Scan for the cell matching the given text and deliver its [x, y] coordinate at center. 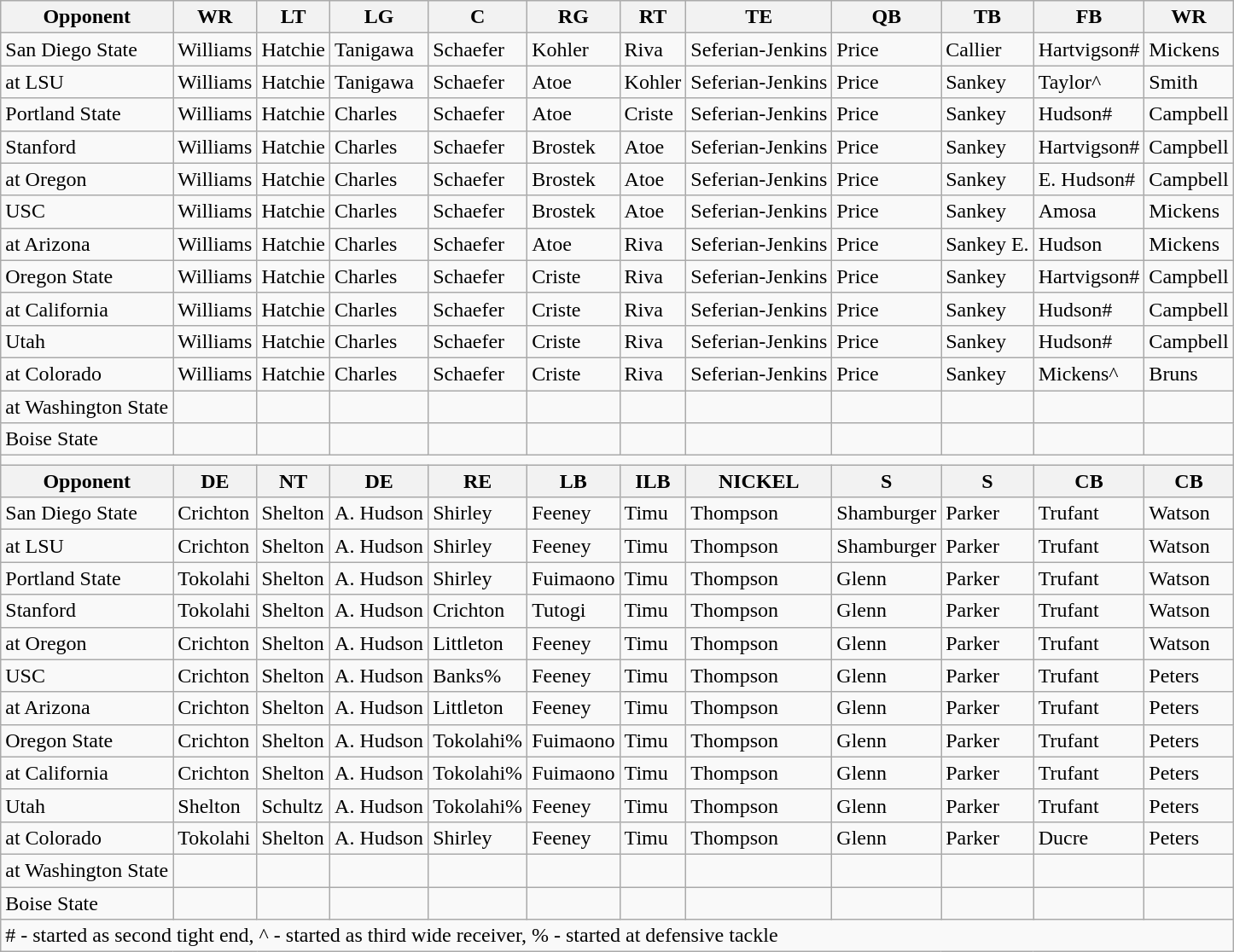
FB [1089, 17]
TE [760, 17]
E. Hudson# [1089, 179]
RT [653, 17]
Taylor^ [1089, 82]
Sankey E. [987, 244]
Mickens^ [1089, 374]
Ducre [1089, 838]
TB [987, 17]
NT [294, 481]
RE [478, 481]
NICKEL [760, 481]
Amosa [1089, 212]
LG [379, 17]
Bruns [1189, 374]
Callier [987, 49]
LT [294, 17]
Schultz [294, 805]
QB [887, 17]
# - started as second tight end, ^ - started as third wide receiver, % - started at defensive tackle [617, 936]
Banks% [478, 676]
Tutogi [573, 611]
LB [573, 481]
RG [573, 17]
Hudson [1089, 244]
ILB [653, 481]
C [478, 17]
Smith [1189, 82]
